Output the [x, y] coordinate of the center of the cell containing the given text.  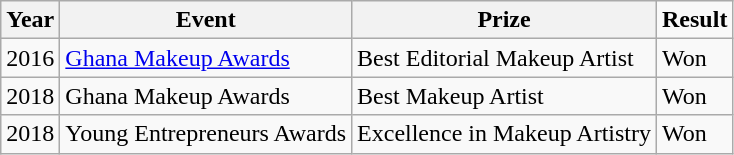
Event [206, 20]
Prize [504, 20]
Excellence in Makeup Artistry [504, 134]
Young Entrepreneurs Awards [206, 134]
2016 [30, 58]
Best Makeup Artist [504, 96]
Result [695, 20]
Year [30, 20]
Best Editorial Makeup Artist [504, 58]
